Extract the (x, y) coordinate from the center of the cell holding the provided text.  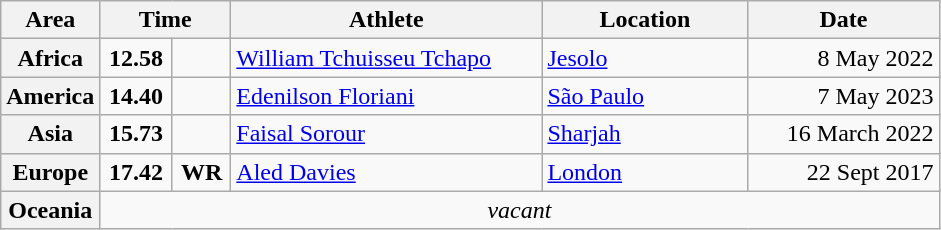
14.40 (136, 96)
12.58 (136, 58)
Africa (50, 58)
vacant (520, 210)
Location (645, 20)
London (645, 172)
Jesolo (645, 58)
America (50, 96)
Asia (50, 134)
22 Sept 2017 (844, 172)
Oceania (50, 210)
Area (50, 20)
WR (201, 172)
Edenilson Floriani (386, 96)
Time (166, 20)
Europe (50, 172)
15.73 (136, 134)
Date (844, 20)
Sharjah (645, 134)
São Paulo (645, 96)
8 May 2022 (844, 58)
16 March 2022 (844, 134)
Faisal Sorour (386, 134)
Athlete (386, 20)
7 May 2023 (844, 96)
17.42 (136, 172)
Aled Davies (386, 172)
William Tchuisseu Tchapo (386, 58)
